Scan for the cell matching the given text and deliver its (X, Y) coordinate at center. 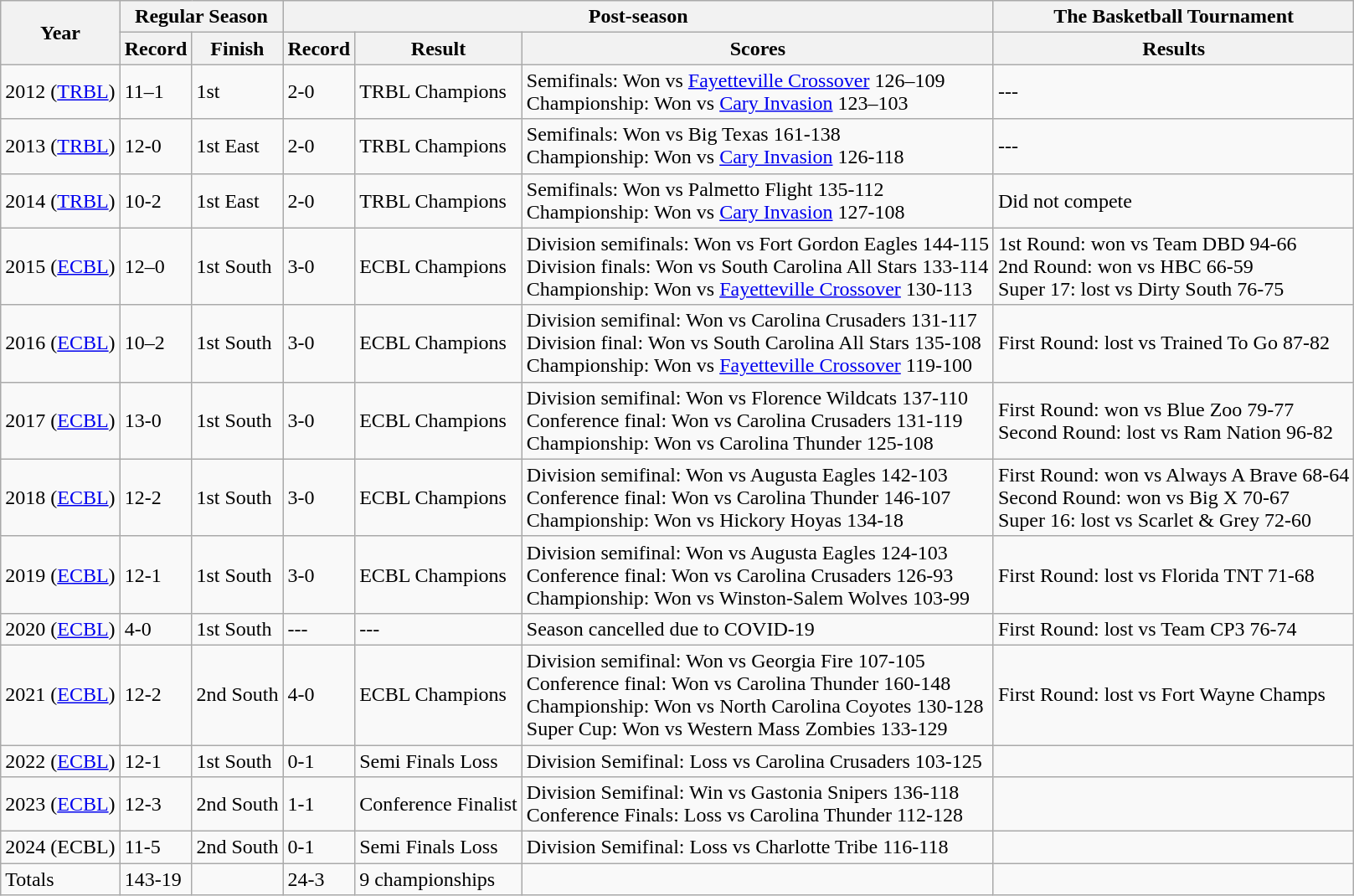
First Round: lost vs Florida TNT 71-68 (1173, 574)
2023 (ECBL) (60, 804)
1st (238, 92)
11–1 (156, 92)
First Round: lost vs Trained To Go 87-82 (1173, 343)
Results (1173, 49)
12-0 (156, 146)
Division semifinal: Won vs Augusta Eagles 142-103Conference final: Won vs Carolina Thunder 146-107Championship: Won vs Hickory Hoyas 134-18 (757, 497)
Result (439, 49)
Totals (60, 879)
Division Semifinal: Loss vs Charlotte Tribe 116-118 (757, 847)
Season cancelled due to COVID-19 (757, 629)
Division semifinal: Won vs Augusta Eagles 124-103Conference final: Won vs Carolina Crusaders 126-93Championship: Won vs Winston-Salem Wolves 103-99 (757, 574)
First Round: lost vs Team CP3 76-74 (1173, 629)
1-1 (319, 804)
2013 (TRBL) (60, 146)
2018 (ECBL) (60, 497)
First Round: won vs Always A Brave 68-64Second Round: won vs Big X 70-67Super 16: lost vs Scarlet & Grey 72-60 (1173, 497)
Division semifinal: Won vs Florence Wildcats 137-110Conference final: Won vs Carolina Crusaders 131-119Championship: Won vs Carolina Thunder 125-108 (757, 420)
2022 (ECBL) (60, 761)
11-5 (156, 847)
2015 (ECBL) (60, 266)
Conference Finalist (439, 804)
2020 (ECBL) (60, 629)
The Basketball Tournament (1173, 17)
Post-season (638, 17)
Division Semifinal: Win vs Gastonia Snipers 136-118Conference Finals: Loss vs Carolina Thunder 112-128 (757, 804)
1st Round: won vs Team DBD 94-662nd Round: won vs HBC 66-59Super 17: lost vs Dirty South 76-75 (1173, 266)
143-19 (156, 879)
Division Semifinal: Loss vs Carolina Crusaders 103-125 (757, 761)
10-2 (156, 201)
12-3 (156, 804)
13-0 (156, 420)
Semifinals: Won vs Big Texas 161-138 Championship: Won vs Cary Invasion 126-118 (757, 146)
10–2 (156, 343)
2019 (ECBL) (60, 574)
12–0 (156, 266)
First Round: lost vs Fort Wayne Champs (1173, 695)
Semifinals: Won vs Palmetto Flight 135-112 Championship: Won vs Cary Invasion 127-108 (757, 201)
2016 (ECBL) (60, 343)
2017 (ECBL) (60, 420)
Semifinals: Won vs Fayetteville Crossover 126–109 Championship: Won vs Cary Invasion 123–103 (757, 92)
Year (60, 33)
2014 (TRBL) (60, 201)
2024 (ECBL) (60, 847)
First Round: won vs Blue Zoo 79-77Second Round: lost vs Ram Nation 96-82 (1173, 420)
Finish (238, 49)
Scores (757, 49)
2021 (ECBL) (60, 695)
Regular Season (201, 17)
24-3 (319, 879)
2012 (TRBL) (60, 92)
Did not compete (1173, 201)
9 championships (439, 879)
